For the text-containing cell, return its midpoint in [x, y] coordinate format. 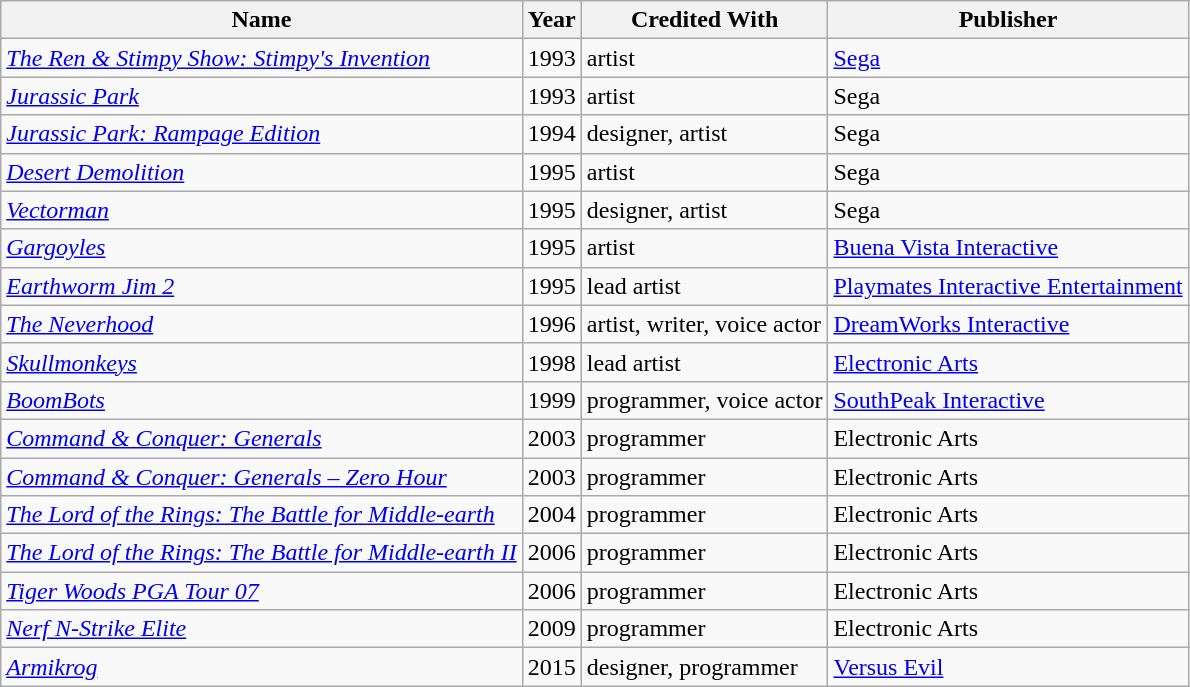
Desert Demolition [262, 172]
Command & Conquer: Generals [262, 438]
The Lord of the Rings: The Battle for Middle-earth [262, 515]
The Lord of the Rings: The Battle for Middle-earth II [262, 553]
Skullmonkeys [262, 362]
Tiger Woods PGA Tour 07 [262, 591]
2004 [552, 515]
Command & Conquer: Generals – Zero Hour [262, 477]
Vectorman [262, 210]
SouthPeak Interactive [1008, 400]
2009 [552, 629]
1994 [552, 134]
Buena Vista Interactive [1008, 248]
Gargoyles [262, 248]
programmer, voice actor [704, 400]
1999 [552, 400]
Year [552, 20]
designer, programmer [704, 667]
The Neverhood [262, 324]
2015 [552, 667]
Publisher [1008, 20]
1996 [552, 324]
BoomBots [262, 400]
Nerf N-Strike Elite [262, 629]
1998 [552, 362]
DreamWorks Interactive [1008, 324]
artist, writer, voice actor [704, 324]
Name [262, 20]
Armikrog [262, 667]
Jurassic Park [262, 96]
Earthworm Jim 2 [262, 286]
Versus Evil [1008, 667]
Jurassic Park: Rampage Edition [262, 134]
The Ren & Stimpy Show: Stimpy's Invention [262, 58]
Playmates Interactive Entertainment [1008, 286]
Credited With [704, 20]
